Find where the given text appears and provide that cell's center as (X, Y) coordinate. 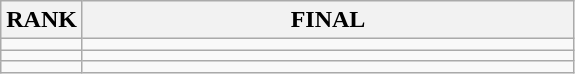
FINAL (328, 20)
RANK (42, 20)
